For the text-containing cell, return its midpoint in (x, y) coordinate format. 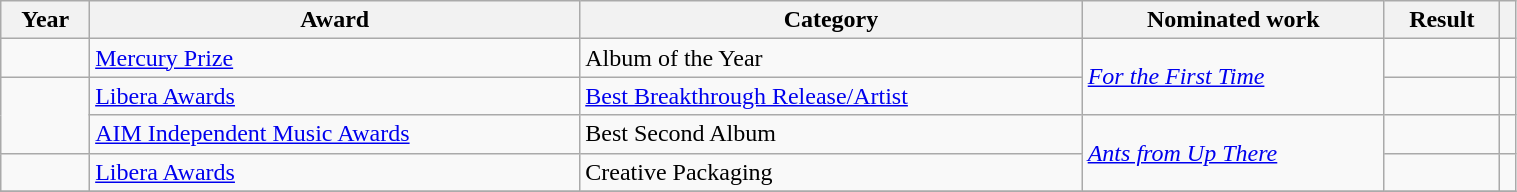
Creative Packaging (831, 172)
Ants from Up There (1233, 153)
Award (335, 20)
Result (1442, 20)
AIM Independent Music Awards (335, 134)
Category (831, 20)
Mercury Prize (335, 58)
Year (46, 20)
Best Second Album (831, 134)
Album of the Year (831, 58)
Best Breakthrough Release/Artist (831, 96)
For the First Time (1233, 77)
Nominated work (1233, 20)
